Capture the cell that displays the provided text and extract its [X, Y] central coordinate. 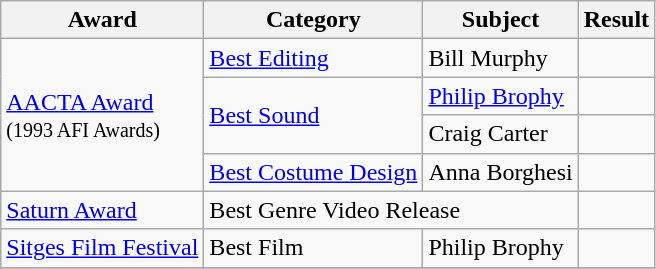
Bill Murphy [500, 58]
Craig Carter [500, 134]
AACTA Award(1993 AFI Awards) [102, 115]
Best Costume Design [314, 172]
Award [102, 20]
Sitges Film Festival [102, 248]
Saturn Award [102, 210]
Subject [500, 20]
Best Genre Video Release [391, 210]
Best Sound [314, 115]
Anna Borghesi [500, 172]
Best Film [314, 248]
Category [314, 20]
Best Editing [314, 58]
Result [616, 20]
